Find where the given text appears and provide that cell's center as (x, y) coordinate. 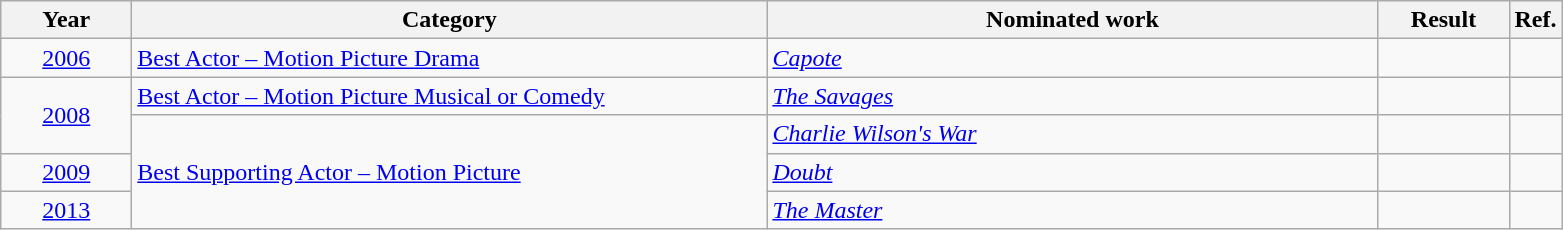
Best Actor – Motion Picture Drama (450, 58)
Nominated work (1072, 20)
2006 (66, 58)
2009 (66, 172)
2013 (66, 210)
Ref. (1536, 20)
The Savages (1072, 96)
Capote (1072, 58)
Doubt (1072, 172)
Result (1444, 20)
2008 (66, 115)
The Master (1072, 210)
Best Actor – Motion Picture Musical or Comedy (450, 96)
Best Supporting Actor – Motion Picture (450, 172)
Year (66, 20)
Category (450, 20)
Charlie Wilson's War (1072, 134)
